Output the (x, y) coordinate of the center of the cell containing the given text.  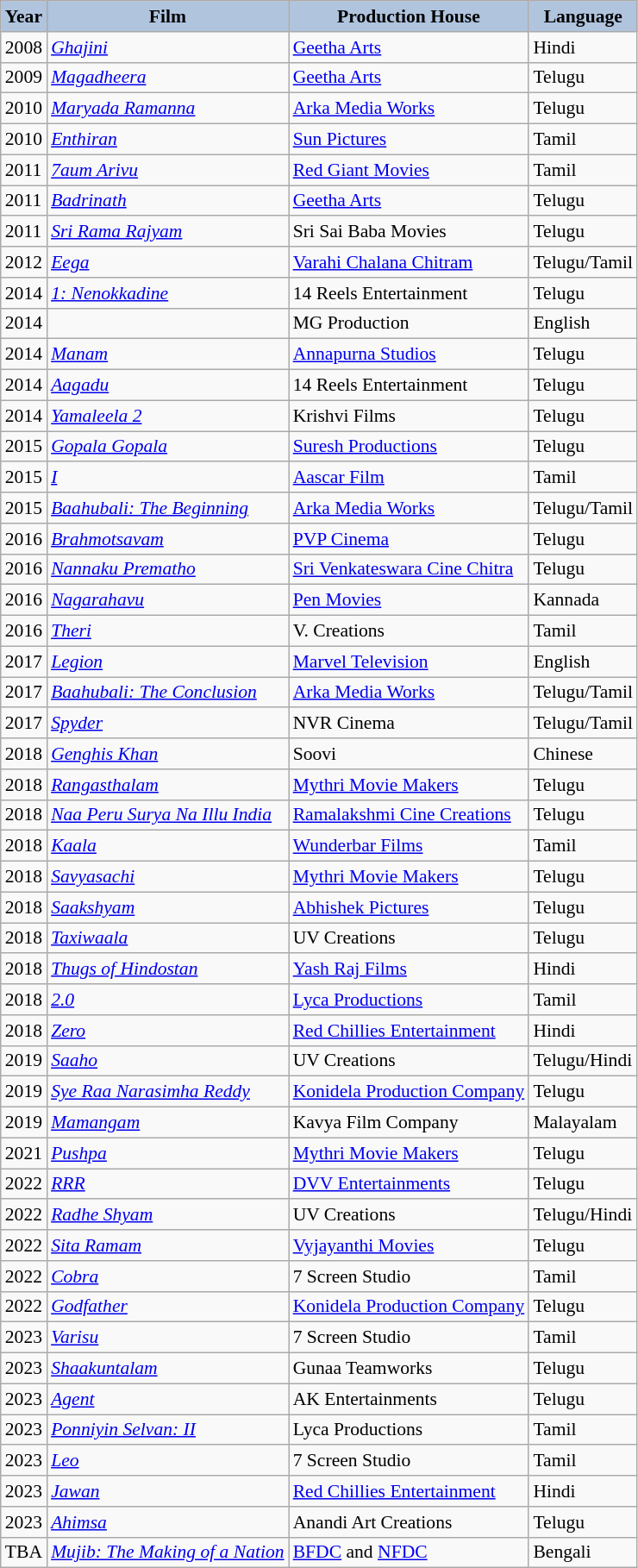
Ahimsa (167, 1522)
Naa Peru Surya Na Illu India (167, 815)
Godfather (167, 1307)
Ghajini (167, 47)
Malayalam (583, 1123)
I (167, 478)
AK Entertainments (409, 1399)
Vyjayanthi Movies (409, 1245)
Gopala Gopala (167, 447)
Jawan (167, 1491)
Krishvi Films (409, 416)
Sye Raa Narasimha Reddy (167, 1092)
Badrinath (167, 201)
Saakshyam (167, 907)
Cobra (167, 1276)
2021 (24, 1153)
Nagarahavu (167, 600)
Wunderbar Films (409, 846)
Ponniyin Selvan: II (167, 1430)
Year (24, 16)
Gunaa Teamworks (409, 1369)
RRR (167, 1184)
PVP Cinema (409, 539)
Ramalakshmi Cine Creations (409, 815)
Pen Movies (409, 600)
BFDC and NFDC (409, 1552)
Genghis Khan (167, 754)
Baahubali: The Conclusion (167, 693)
Sun Pictures (409, 140)
Anandi Art Creations (409, 1522)
Rangasthalam (167, 785)
Soovi (409, 754)
Abhishek Pictures (409, 907)
Language (583, 16)
Baahubali: The Beginning (167, 508)
Shaakuntalam (167, 1369)
Sri Rama Rajyam (167, 232)
Production House (409, 16)
Sri Sai Baba Movies (409, 232)
Savyasachi (167, 877)
Thugs of Hindostan (167, 969)
Red Giant Movies (409, 170)
Mujib: The Making of a Nation (167, 1552)
Kavya Film Company (409, 1123)
Leo (167, 1461)
Kaala (167, 846)
TBA (24, 1552)
Maryada Ramanna (167, 109)
1: Nenokkadine (167, 293)
Pushpa (167, 1153)
Aascar Film (409, 478)
Theri (167, 631)
Kannada (583, 600)
2.0 (167, 1000)
DVV Entertainments (409, 1184)
2009 (24, 78)
Magadheera (167, 78)
Varisu (167, 1338)
Bengali (583, 1552)
Enthiran (167, 140)
2008 (24, 47)
Chinese (583, 754)
Suresh Productions (409, 447)
Saaho (167, 1061)
Taxiwaala (167, 938)
Nannaku Prematho (167, 569)
2012 (24, 262)
Legion (167, 662)
Radhe Shyam (167, 1215)
Film (167, 16)
V. Creations (409, 631)
Agent (167, 1399)
Sita Ramam (167, 1245)
Zero (167, 1031)
Varahi Chalana Chitram (409, 262)
Brahmotsavam (167, 539)
Marvel Television (409, 662)
Yamaleela 2 (167, 416)
Aagadu (167, 386)
Mamangam (167, 1123)
7aum Arivu (167, 170)
MG Production (409, 323)
Annapurna Studios (409, 354)
Spyder (167, 724)
Sri Venkateswara Cine Chitra (409, 569)
Manam (167, 354)
NVR Cinema (409, 724)
Eega (167, 262)
Yash Raj Films (409, 969)
